From the cell containing the given text, extract its center point as (x, y) coordinate. 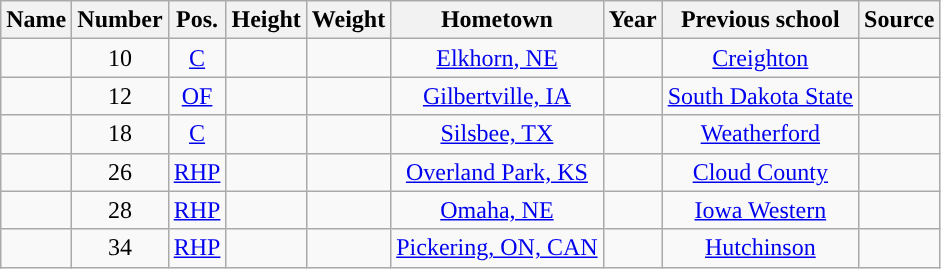
Omaha, NE (497, 210)
Weatherford (760, 134)
Previous school (760, 20)
Year (632, 20)
South Dakota State (760, 96)
Elkhorn, NE (497, 58)
34 (120, 248)
Pickering, ON, CAN (497, 248)
Hometown (497, 20)
10 (120, 58)
Creighton (760, 58)
12 (120, 96)
Overland Park, KS (497, 172)
Source (900, 20)
18 (120, 134)
Height (266, 20)
OF (197, 96)
Gilbertville, IA (497, 96)
Number (120, 20)
Hutchinson (760, 248)
Weight (348, 20)
Name (36, 20)
Silsbee, TX (497, 134)
Iowa Western (760, 210)
26 (120, 172)
28 (120, 210)
Cloud County (760, 172)
Pos. (197, 20)
